Search for the cell housing the specified text and yield its [X, Y] center coordinate. 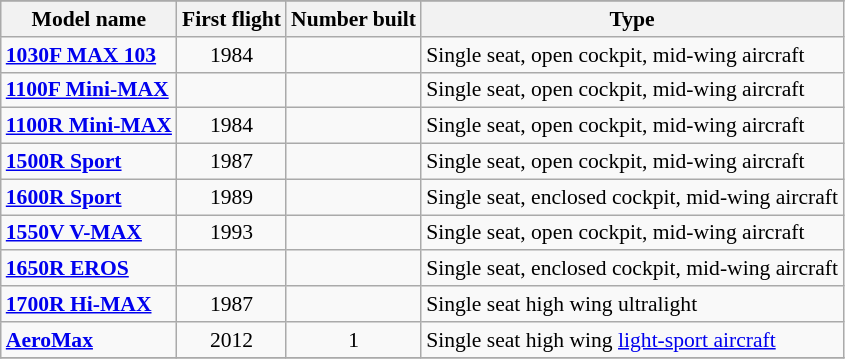
1500R Sport [89, 162]
1600R Sport [89, 197]
1650R EROS [89, 269]
Single seat high wing ultralight [632, 304]
1989 [232, 197]
1100R Mini-MAX [89, 126]
1030F MAX 103 [89, 55]
Single seat high wing light-sport aircraft [632, 340]
1 [354, 340]
1550V V-MAX [89, 233]
Number built [354, 19]
2012 [232, 340]
Type [632, 19]
1100F Mini-MAX [89, 90]
Model name [89, 19]
AeroMax [89, 340]
1700R Hi-MAX [89, 304]
First flight [232, 19]
1993 [232, 233]
